For the text-containing cell, return its midpoint in [x, y] coordinate format. 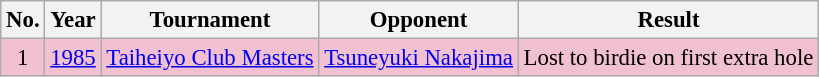
Tsuneyuki Nakajima [418, 58]
Taiheiyo Club Masters [210, 58]
Tournament [210, 20]
Result [668, 20]
1985 [73, 58]
Opponent [418, 20]
No. [23, 20]
1 [23, 58]
Year [73, 20]
Lost to birdie on first extra hole [668, 58]
